Find where the given text appears and provide that cell's center as (x, y) coordinate. 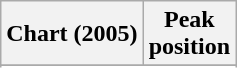
Peak position (189, 34)
Chart (2005) (72, 34)
